Locate the cell with the specified text and output its (x, y) center coordinate. 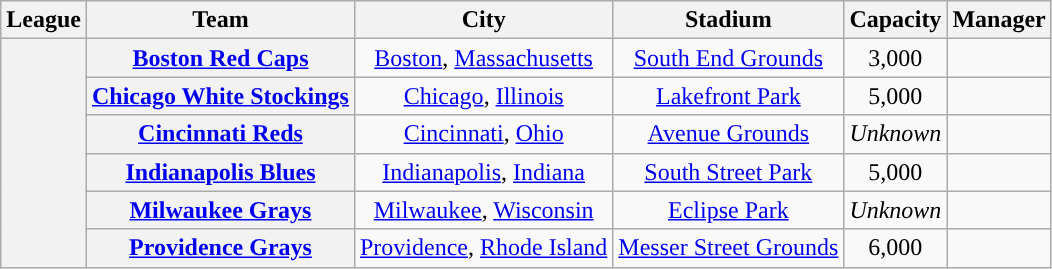
Indianapolis, Indiana (483, 172)
Messer Street Grounds (728, 248)
Avenue Grounds (728, 134)
Providence Grays (220, 248)
Capacity (896, 20)
City (483, 20)
Chicago White Stockings (220, 96)
3,000 (896, 58)
Manager (999, 20)
South Street Park (728, 172)
Cincinnati, Ohio (483, 134)
Cincinnati Reds (220, 134)
Providence, Rhode Island (483, 248)
Lakefront Park (728, 96)
Milwaukee Grays (220, 210)
South End Grounds (728, 58)
Boston Red Caps (220, 58)
Chicago, Illinois (483, 96)
6,000 (896, 248)
Boston, Massachusetts (483, 58)
Indianapolis Blues (220, 172)
Stadium (728, 20)
Team (220, 20)
Eclipse Park (728, 210)
League (44, 20)
Milwaukee, Wisconsin (483, 210)
